Output the (X, Y) coordinate of the center of the cell containing the given text.  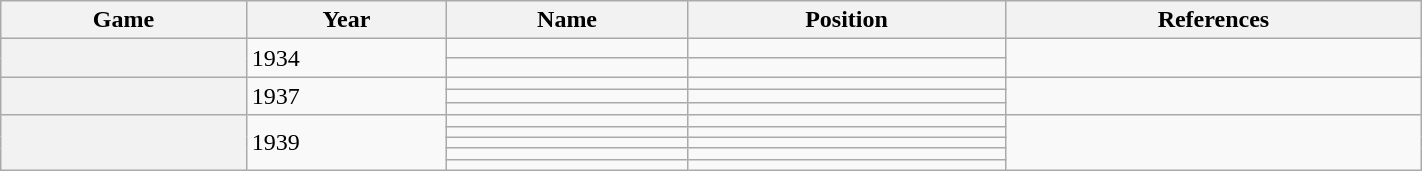
1934 (346, 58)
Position (847, 20)
Year (346, 20)
1937 (346, 96)
References (1213, 20)
1939 (346, 142)
Name (568, 20)
Game (124, 20)
